Determine the (x, y) coordinate at the center of the cell enclosing the given text.  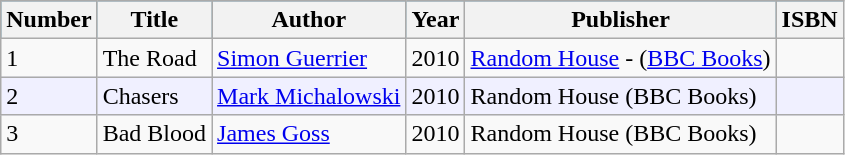
Title (154, 20)
Simon Guerrier (309, 58)
Bad Blood (154, 134)
Number (49, 20)
Publisher (620, 20)
Mark Michalowski (309, 96)
Year (436, 20)
Author (309, 20)
1 (49, 58)
3 (49, 134)
James Goss (309, 134)
Chasers (154, 96)
ISBN (810, 20)
The Road (154, 58)
2 (49, 96)
Random House - (BBC Books) (620, 58)
